Return [X, Y] of the center of cell containing provided text 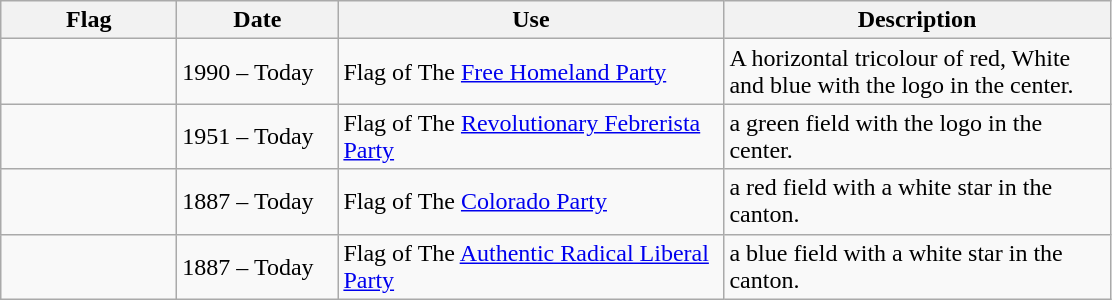
Date [258, 20]
a red field with a white star in the canton. [917, 202]
Flag [89, 20]
1990 – Today [258, 72]
a green field with the logo in the center. [917, 136]
Use [531, 20]
Flag of The Revolutionary Febrerista Party [531, 136]
Flag of The Colorado Party [531, 202]
A horizontal tricolour of red, White and blue with the logo in the center. [917, 72]
a blue field with a white star in the canton. [917, 266]
Flag of The Free Homeland Party [531, 72]
Flag of The Authentic Radical Liberal Party [531, 266]
1951 – Today [258, 136]
Description [917, 20]
